For the text-containing cell, return its midpoint in (x, y) coordinate format. 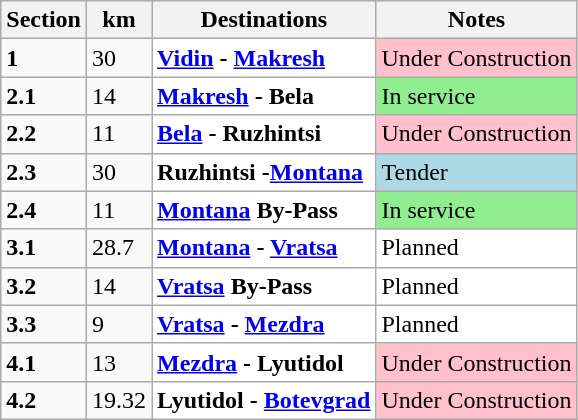
2.2 (44, 134)
19.32 (118, 400)
Vidin - Makresh (264, 58)
Vratsa By-Pass (264, 286)
2.4 (44, 210)
Vratsa - Mezdra (264, 324)
Ruzhintsi -Montana (264, 172)
Tender (476, 172)
28.7 (118, 248)
1 (44, 58)
3.1 (44, 248)
2.3 (44, 172)
Lyutidol - Botevgrad (264, 400)
4.2 (44, 400)
Montana - Vratsa (264, 248)
Mezdra - Lyutidol (264, 362)
4.1 (44, 362)
2.1 (44, 96)
9 (118, 324)
Notes (476, 20)
3.3 (44, 324)
13 (118, 362)
Makresh - Bela (264, 96)
3.2 (44, 286)
Montana By-Pass (264, 210)
Bela - Ruzhintsi (264, 134)
Destinations (264, 20)
km (118, 20)
Section (44, 20)
